Identify which cell holds the provided text, then report its (X, Y) central coordinate. 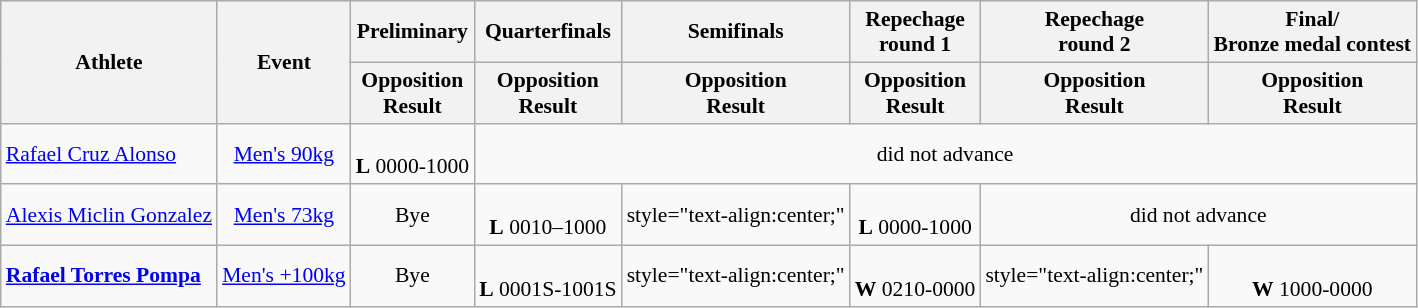
Repechage round 2 (1094, 32)
Men's 90kg (284, 154)
W 0210-0000 (916, 276)
Athlete (109, 62)
W 1000-0000 (1313, 276)
Semifinals (736, 32)
Rafael Cruz Alonso (109, 154)
Alexis Miclin Gonzalez (109, 216)
Event (284, 62)
Men's +100kg (284, 276)
L 0001S-1001S (548, 276)
Quarterfinals (548, 32)
Final/Bronze medal contest (1313, 32)
Repechage round 1 (916, 32)
Rafael Torres Pompa (109, 276)
Men's 73kg (284, 216)
Preliminary (412, 32)
L 0010–1000 (548, 216)
